Capture the cell that displays the provided text and extract its [x, y] central coordinate. 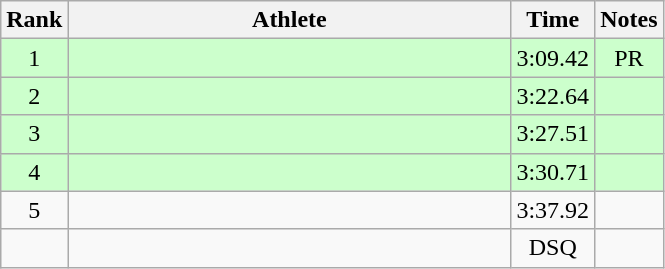
DSQ [553, 248]
3:09.42 [553, 58]
Rank [34, 20]
4 [34, 172]
3:37.92 [553, 210]
PR [629, 58]
3:22.64 [553, 96]
5 [34, 210]
3 [34, 134]
1 [34, 58]
Athlete [290, 20]
3:30.71 [553, 172]
Notes [629, 20]
3:27.51 [553, 134]
Time [553, 20]
2 [34, 96]
